Extract the (x, y) coordinate from the center of the cell holding the provided text.  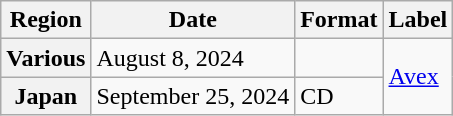
Avex (418, 77)
CD (339, 96)
Label (418, 20)
Region (46, 20)
September 25, 2024 (193, 96)
Date (193, 20)
August 8, 2024 (193, 58)
Japan (46, 96)
Format (339, 20)
Various (46, 58)
